Determine the [X, Y] coordinate at the center of the cell enclosing the given text.  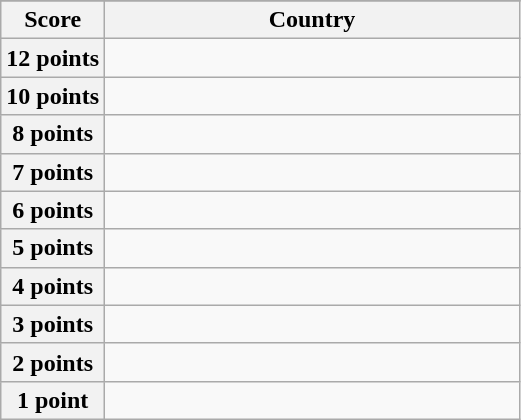
8 points [53, 134]
4 points [53, 286]
1 point [53, 400]
10 points [53, 96]
12 points [53, 58]
5 points [53, 248]
Score [53, 20]
2 points [53, 362]
Country [312, 20]
3 points [53, 324]
6 points [53, 210]
7 points [53, 172]
